Determine the [X, Y] coordinate at the center of the cell enclosing the given text.  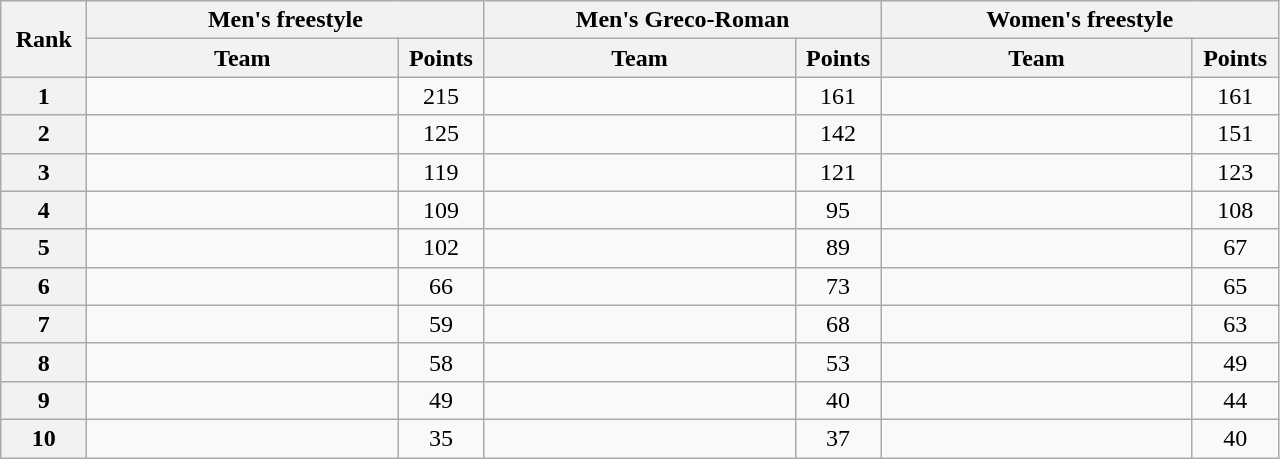
2 [44, 134]
9 [44, 400]
119 [441, 172]
121 [838, 172]
5 [44, 248]
65 [1235, 286]
215 [441, 96]
8 [44, 362]
1 [44, 96]
3 [44, 172]
95 [838, 210]
102 [441, 248]
4 [44, 210]
109 [441, 210]
123 [1235, 172]
89 [838, 248]
Men's Greco-Roman [682, 20]
Women's freestyle [1080, 20]
37 [838, 438]
63 [1235, 324]
67 [1235, 248]
68 [838, 324]
53 [838, 362]
35 [441, 438]
66 [441, 286]
108 [1235, 210]
59 [441, 324]
151 [1235, 134]
73 [838, 286]
10 [44, 438]
6 [44, 286]
7 [44, 324]
Men's freestyle [286, 20]
44 [1235, 400]
Rank [44, 39]
142 [838, 134]
58 [441, 362]
125 [441, 134]
